Locate the cell with the specified text and output its (x, y) center coordinate. 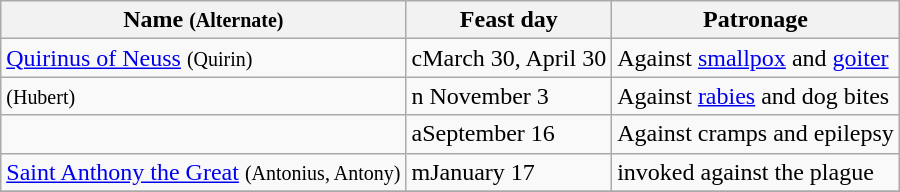
cMarch 30, April 30 (509, 58)
aSeptember 16 (509, 134)
(Hubert) (204, 96)
Patronage (756, 20)
Saint Anthony the Great (Antonius, Antony) (204, 172)
Against rabies and dog bites (756, 96)
invoked against the plague (756, 172)
Name (Alternate) (204, 20)
n November 3 (509, 96)
Quirinus of Neuss (Quirin) (204, 58)
Against cramps and epilepsy (756, 134)
mJanuary 17 (509, 172)
Against smallpox and goiter (756, 58)
Feast day (509, 20)
